Capture the cell that displays the provided text and extract its (x, y) central coordinate. 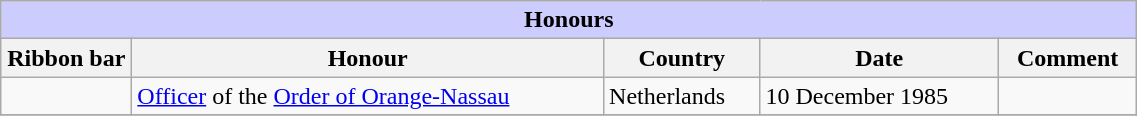
Netherlands (682, 96)
Date (879, 58)
Honour (368, 58)
Comment (1067, 58)
Country (682, 58)
10 December 1985 (879, 96)
Ribbon bar (66, 58)
Officer of the Order of Orange-Nassau (368, 96)
Honours (569, 20)
